Detect which cell encompasses the target text, then output its [X, Y] center coordinate. 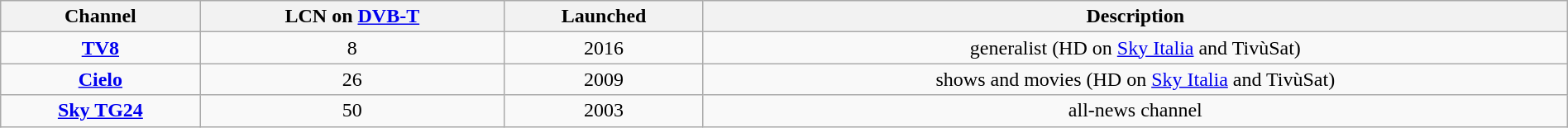
Description [1135, 17]
Channel [101, 17]
2003 [604, 111]
8 [352, 48]
LCN on DVB-T [352, 17]
2016 [604, 48]
50 [352, 111]
26 [352, 79]
2009 [604, 79]
Sky TG24 [101, 111]
generalist (HD on Sky Italia and TivùSat) [1135, 48]
all-news channel [1135, 111]
shows and movies (HD on Sky Italia and TivùSat) [1135, 79]
Cielo [101, 79]
TV8 [101, 48]
Launched [604, 17]
